Identify which cell holds the provided text, then report its (x, y) central coordinate. 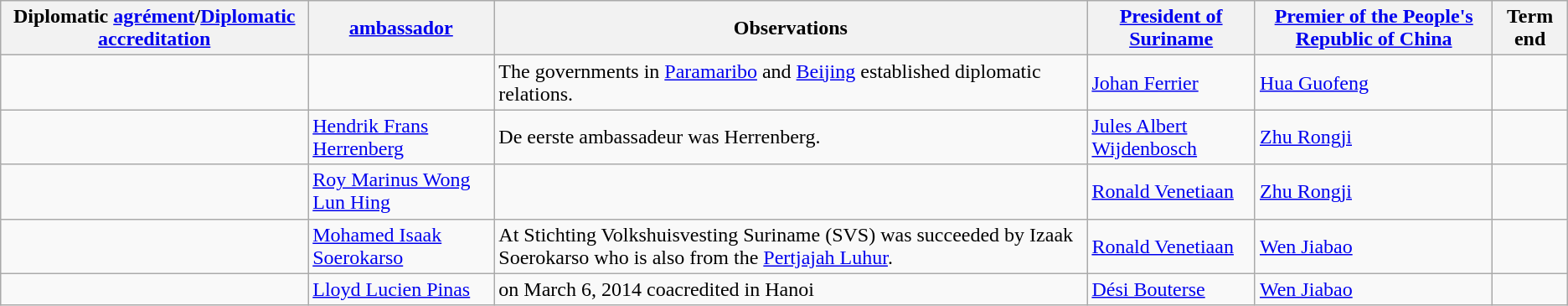
Dési Bouterse (1171, 289)
ambassador (401, 29)
Premier of the People's Republic of China (1374, 29)
Johan Ferrier (1171, 82)
De eerste ambassadeur was Herrenberg. (791, 137)
Jules Albert Wijdenbosch (1171, 137)
Roy Marinus Wong Lun Hing (401, 191)
Term end (1529, 29)
Hendrik Frans Herrenberg (401, 137)
Observations (791, 29)
Hua Guofeng (1374, 82)
President of Suriname (1171, 29)
Lloyd Lucien Pinas (401, 289)
on March 6, 2014 coacredited in Hanoi (791, 289)
Mohamed Isaak Soerokarso (401, 246)
Diplomatic agrément/Diplomatic accreditation (154, 29)
The governments in Paramaribo and Beijing established diplomatic relations. (791, 82)
At Stichting Volkshuisvesting Suriname (SVS) was succeeded by Izaak Soerokarso who is also from the Pertjajah Luhur. (791, 246)
